Pinpoint the cell where the given text exists, returning its (x, y) midpoint coordinate. 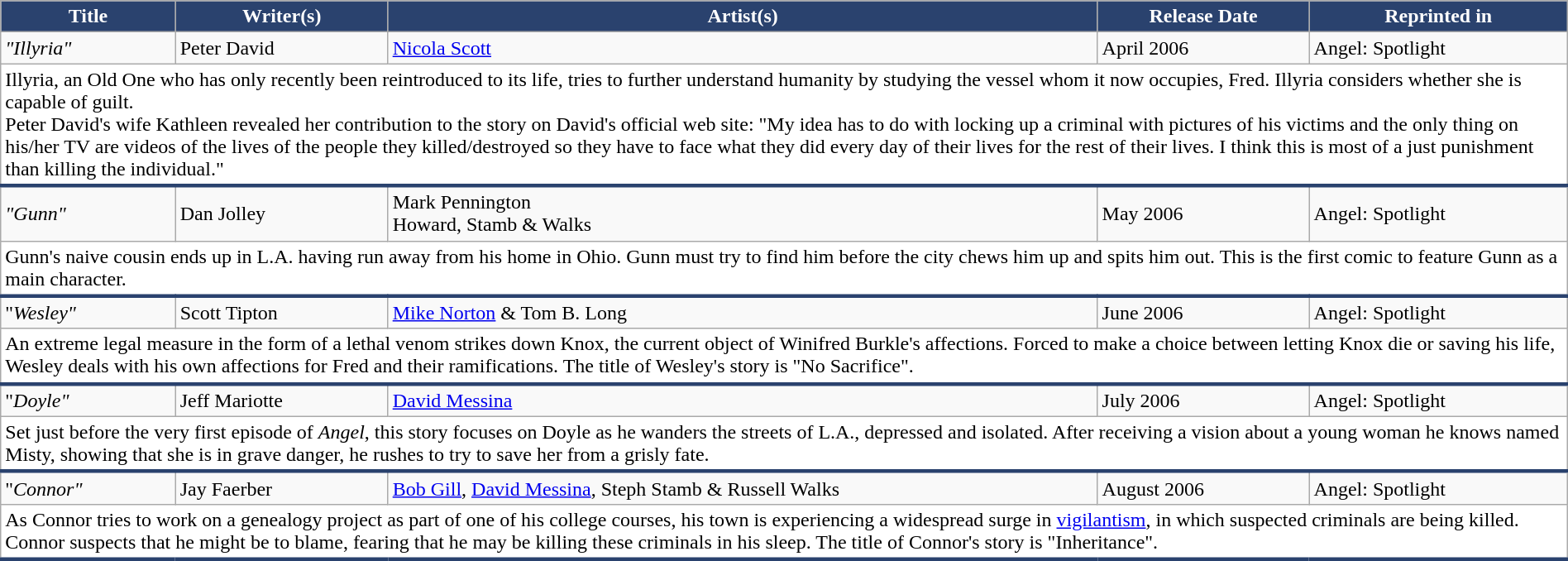
Nicola Scott (743, 48)
April 2006 (1203, 48)
Jeff Mariotte (281, 400)
Dan Jolley (281, 213)
Release Date (1203, 17)
Artist(s) (743, 17)
May 2006 (1203, 213)
Jay Faerber (281, 488)
Scott Tipton (281, 313)
July 2006 (1203, 400)
Title (88, 17)
David Messina (743, 400)
"Illyria" (88, 48)
Writer(s) (281, 17)
Mark PenningtonHoward, Stamb & Walks (743, 213)
"Wesley" (88, 313)
August 2006 (1203, 488)
June 2006 (1203, 313)
Bob Gill, David Messina, Steph Stamb & Russell Walks (743, 488)
"Connor" (88, 488)
"Doyle" (88, 400)
Reprinted in (1438, 17)
Peter David (281, 48)
Mike Norton & Tom B. Long (743, 313)
"Gunn" (88, 213)
